Return the (x, y) coordinate for the center point of the cell that contains the specified text.  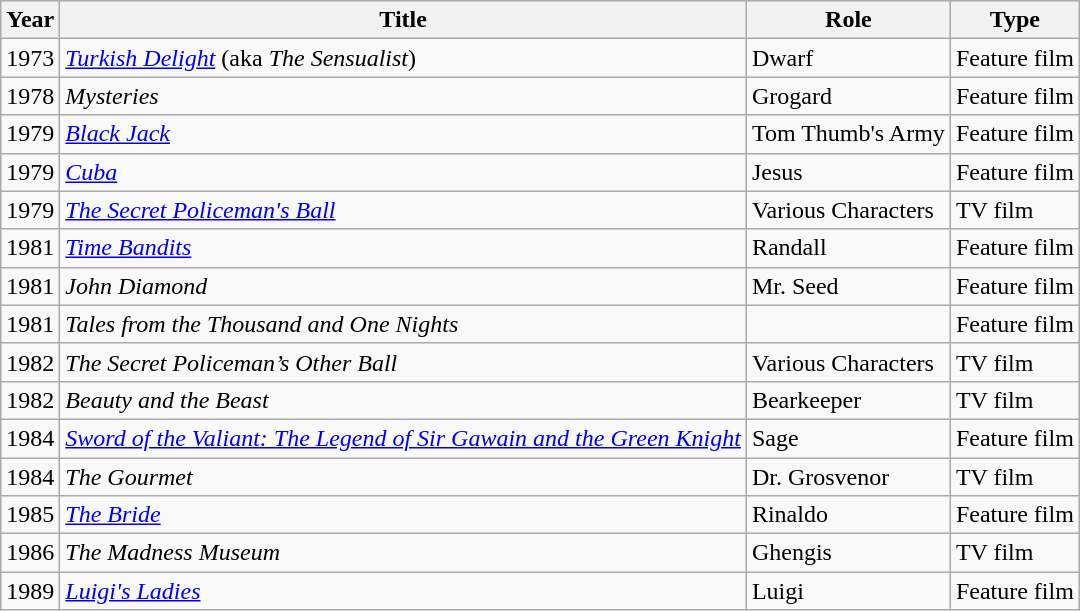
Ghengis (848, 553)
Mr. Seed (848, 286)
Role (848, 20)
Cuba (404, 172)
Beauty and the Beast (404, 400)
Time Bandits (404, 248)
Title (404, 20)
Sword of the Valiant: The Legend of Sir Gawain and the Green Knight (404, 438)
The Secret Policeman's Ball (404, 210)
Dwarf (848, 58)
Black Jack (404, 134)
1985 (30, 515)
Rinaldo (848, 515)
Turkish Delight (aka The Sensualist) (404, 58)
Grogard (848, 96)
The Secret Policeman’s Other Ball (404, 362)
1989 (30, 591)
Bearkeeper (848, 400)
Luigi's Ladies (404, 591)
Tom Thumb's Army (848, 134)
John Diamond (404, 286)
The Madness Museum (404, 553)
The Gourmet (404, 477)
1978 (30, 96)
1973 (30, 58)
Year (30, 20)
Jesus (848, 172)
Type (1014, 20)
Dr. Grosvenor (848, 477)
Randall (848, 248)
Mysteries (404, 96)
The Bride (404, 515)
Tales from the Thousand and One Nights (404, 324)
Sage (848, 438)
Luigi (848, 591)
1986 (30, 553)
